Search for the cell housing the specified text and yield its [x, y] center coordinate. 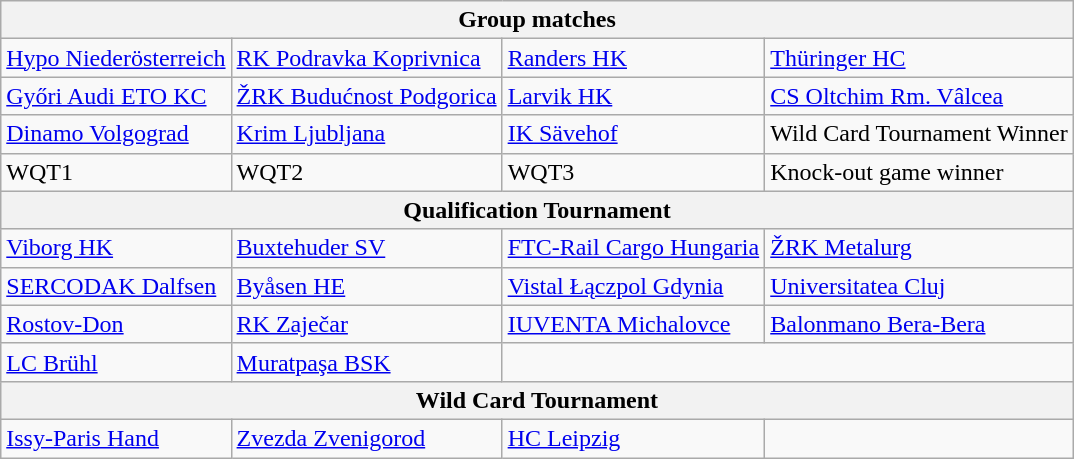
Issy-Paris Hand [116, 438]
Byåsen HE [366, 286]
Balonmano Bera-Bera [920, 324]
FTC-Rail Cargo Hungaria [634, 248]
IK Sävehof [634, 134]
SERCODAK Dalfsen [116, 286]
Zvezda Zvenigorod [366, 438]
ŽRK Metalurg [920, 248]
Rostov-Don [116, 324]
LC Brühl [116, 362]
Thüringer HC [920, 58]
WQT1 [116, 172]
Vistal Łączpol Gdynia [634, 286]
Hypo Niederösterreich [116, 58]
WQT2 [366, 172]
RK Podravka Koprivnica [366, 58]
Győri Audi ETO KC [116, 96]
Dinamo Volgograd [116, 134]
Randers HK [634, 58]
Universitatea Cluj [920, 286]
HC Leipzig [634, 438]
RK Zaječar [366, 324]
Knock-out game winner [920, 172]
Wild Card Tournament Winner [920, 134]
Muratpaşa BSK [366, 362]
Wild Card Tournament [537, 400]
Larvik HK [634, 96]
Viborg HK [116, 248]
WQT3 [634, 172]
ŽRK Budućnost Podgorica [366, 96]
Buxtehuder SV [366, 248]
Krim Ljubljana [366, 134]
Qualification Tournament [537, 210]
IUVENTA Michalovce [634, 324]
Group matches [537, 20]
CS Oltchim Rm. Vâlcea [920, 96]
